Search for the cell housing the specified text and yield its [x, y] center coordinate. 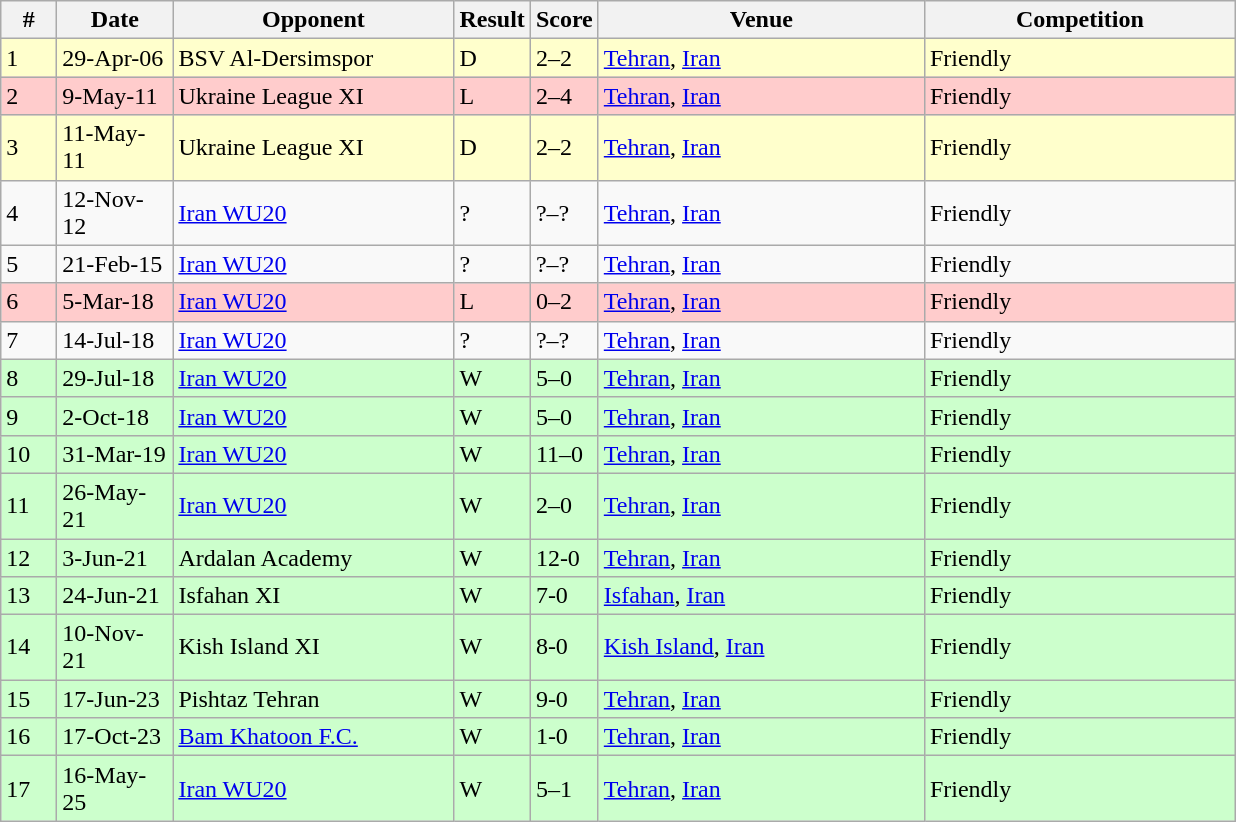
9 [29, 416]
29-Jul-18 [115, 378]
# [29, 20]
17-Jun-23 [115, 699]
8-0 [564, 648]
Date [115, 20]
13 [29, 596]
2–0 [564, 506]
2-Oct-18 [115, 416]
3-Jun-21 [115, 557]
14 [29, 648]
31-Mar-19 [115, 454]
Competition [1080, 20]
3 [29, 148]
0–2 [564, 302]
10 [29, 454]
9-May-11 [115, 96]
16-May-25 [115, 788]
Bam Khatoon F.C. [314, 737]
5-Mar-18 [115, 302]
7 [29, 340]
9-0 [564, 699]
24-Jun-21 [115, 596]
2 [29, 96]
2–4 [564, 96]
8 [29, 378]
1 [29, 58]
Venue [761, 20]
10-Nov-21 [115, 648]
26-May-21 [115, 506]
Ardalan Academy [314, 557]
1-0 [564, 737]
Pishtaz Tehran [314, 699]
7-0 [564, 596]
5–1 [564, 788]
BSV Al-Dersimspor [314, 58]
17-Oct-23 [115, 737]
11–0 [564, 454]
21-Feb-15 [115, 264]
16 [29, 737]
Score [564, 20]
Isfahan XI [314, 596]
11-May-11 [115, 148]
14-Jul-18 [115, 340]
12 [29, 557]
Isfahan, Iran [761, 596]
Opponent [314, 20]
12-0 [564, 557]
5 [29, 264]
29-Apr-06 [115, 58]
4 [29, 212]
15 [29, 699]
Kish Island, Iran [761, 648]
17 [29, 788]
11 [29, 506]
Result [492, 20]
12-Nov-12 [115, 212]
6 [29, 302]
Kish Island XI [314, 648]
